Detect which cell encompasses the target text, then output its (x, y) center coordinate. 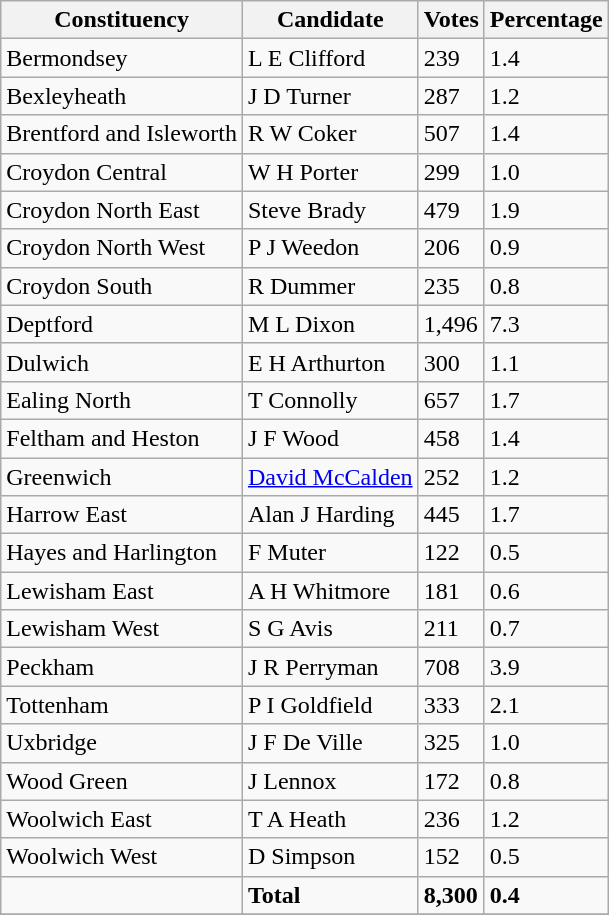
Deptford (122, 324)
J F De Ville (330, 743)
507 (451, 134)
Alan J Harding (330, 515)
Total (330, 895)
Woolwich East (122, 819)
333 (451, 705)
458 (451, 438)
Feltham and Heston (122, 438)
Tottenham (122, 705)
Croydon South (122, 286)
Wood Green (122, 781)
172 (451, 781)
211 (451, 629)
0.4 (546, 895)
E H Arthurton (330, 362)
0.6 (546, 591)
Votes (451, 20)
325 (451, 743)
A H Whitmore (330, 591)
Steve Brady (330, 210)
3.9 (546, 667)
8,300 (451, 895)
Croydon North East (122, 210)
Peckham (122, 667)
P I Goldfield (330, 705)
J R Perryman (330, 667)
708 (451, 667)
1.1 (546, 362)
2.1 (546, 705)
T Connolly (330, 400)
Greenwich (122, 477)
T A Heath (330, 819)
S G Avis (330, 629)
Lewisham East (122, 591)
Ealing North (122, 400)
F Muter (330, 553)
Woolwich West (122, 857)
Croydon Central (122, 172)
J F Wood (330, 438)
Bexleyheath (122, 96)
Brentford and Isleworth (122, 134)
Dulwich (122, 362)
7.3 (546, 324)
287 (451, 96)
479 (451, 210)
P J Weedon (330, 248)
206 (451, 248)
239 (451, 58)
Bermondsey (122, 58)
152 (451, 857)
L E Clifford (330, 58)
0.7 (546, 629)
R W Coker (330, 134)
299 (451, 172)
Constituency (122, 20)
M L Dixon (330, 324)
1,496 (451, 324)
R Dummer (330, 286)
David McCalden (330, 477)
122 (451, 553)
D Simpson (330, 857)
Candidate (330, 20)
0.9 (546, 248)
J D Turner (330, 96)
181 (451, 591)
Harrow East (122, 515)
Lewisham West (122, 629)
W H Porter (330, 172)
Uxbridge (122, 743)
1.9 (546, 210)
Croydon North West (122, 248)
657 (451, 400)
J Lennox (330, 781)
Percentage (546, 20)
252 (451, 477)
300 (451, 362)
235 (451, 286)
445 (451, 515)
236 (451, 819)
Hayes and Harlington (122, 553)
